Provide the (x, y) coordinate of the cell's center where the given text is located.  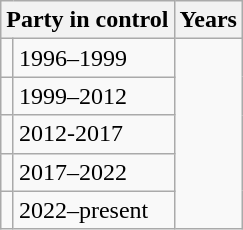
2017–2022 (94, 172)
1996–1999 (94, 58)
1999–2012 (94, 96)
2022–present (94, 210)
Party in control (88, 20)
Years (208, 20)
2012-2017 (94, 134)
